Detect which cell encompasses the target text, then output its [X, Y] center coordinate. 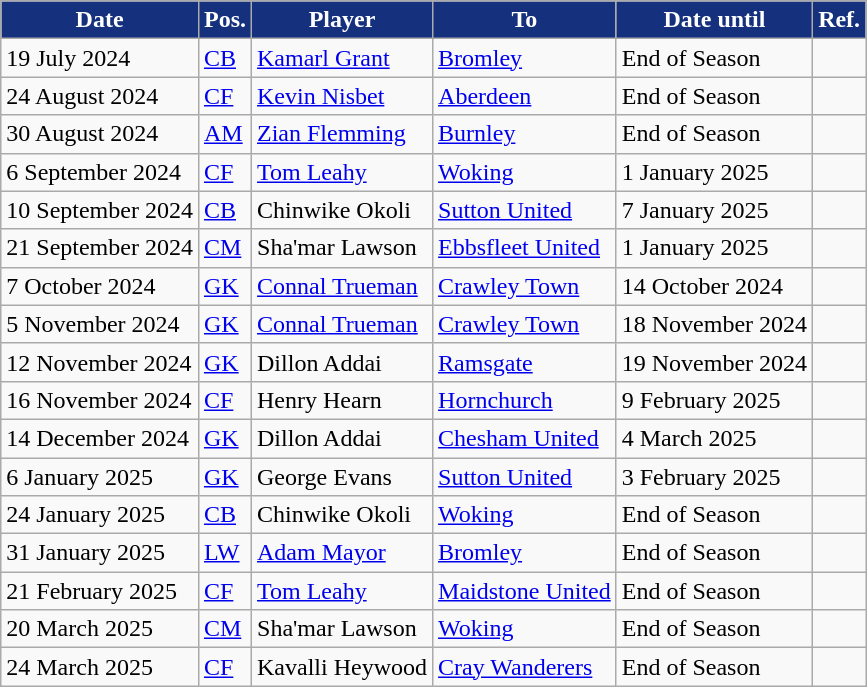
Zian Flemming [342, 134]
30 August 2024 [100, 134]
Ramsgate [525, 362]
Adam Mayor [342, 553]
Henry Hearn [342, 400]
Ref. [840, 20]
21 February 2025 [100, 591]
10 September 2024 [100, 210]
16 November 2024 [100, 400]
Burnley [525, 134]
14 December 2024 [100, 438]
Kavalli Heywood [342, 667]
7 October 2024 [100, 286]
5 November 2024 [100, 324]
19 November 2024 [714, 362]
Kamarl Grant [342, 58]
AM [224, 134]
7 January 2025 [714, 210]
3 February 2025 [714, 477]
Chesham United [525, 438]
George Evans [342, 477]
6 September 2024 [100, 172]
Pos. [224, 20]
Player [342, 20]
Ebbsfleet United [525, 248]
14 October 2024 [714, 286]
Kevin Nisbet [342, 96]
Date [100, 20]
Aberdeen [525, 96]
LW [224, 553]
24 August 2024 [100, 96]
18 November 2024 [714, 324]
24 January 2025 [100, 515]
4 March 2025 [714, 438]
To [525, 20]
12 November 2024 [100, 362]
Cray Wanderers [525, 667]
Hornchurch [525, 400]
20 March 2025 [100, 629]
Date until [714, 20]
24 March 2025 [100, 667]
6 January 2025 [100, 477]
9 February 2025 [714, 400]
31 January 2025 [100, 553]
19 July 2024 [100, 58]
21 September 2024 [100, 248]
Maidstone United [525, 591]
